Provide the [X, Y] coordinate of the cell's center where the given text is located.  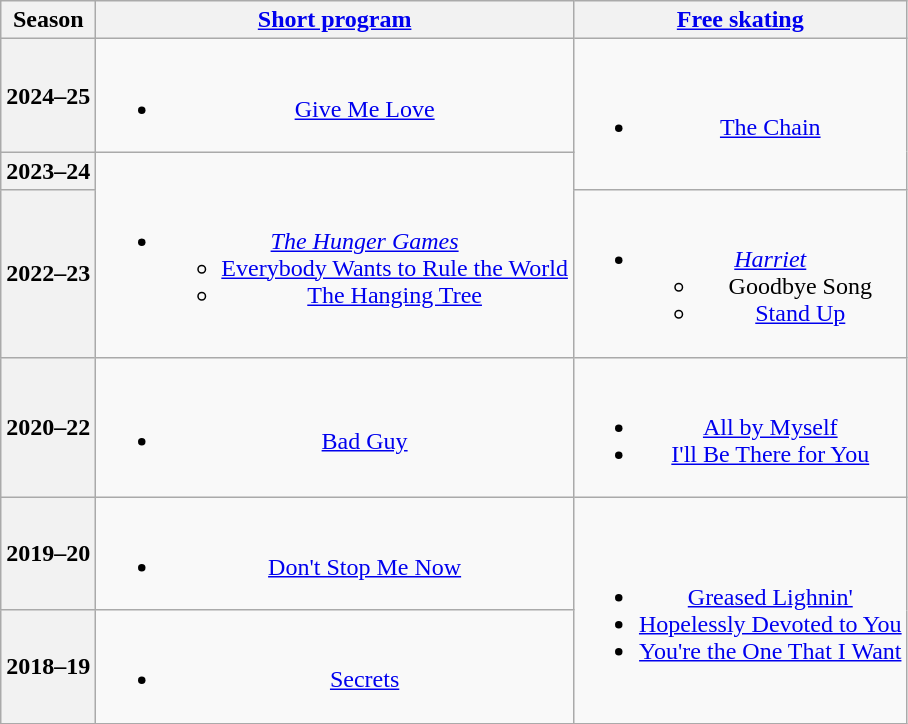
Short program [335, 20]
The Hunger GamesEverybody Wants to Rule the World The Hanging Tree [335, 254]
Bad Guy [335, 427]
2020–22 [48, 427]
2019–20 [48, 554]
Secrets [335, 666]
All by MyselfI'll Be There for You [740, 427]
Free skating [740, 20]
2023–24 [48, 171]
Give Me Love [335, 96]
2022–23 [48, 274]
Don't Stop Me Now [335, 554]
2024–25 [48, 96]
The Chain [740, 114]
2018–19 [48, 666]
Greased Lighnin'Hopelessly Devoted to YouYou're the One That I Want [740, 610]
Season [48, 20]
HarrietGoodbye SongStand Up [740, 274]
